Detect which cell encompasses the target text, then output its (X, Y) center coordinate. 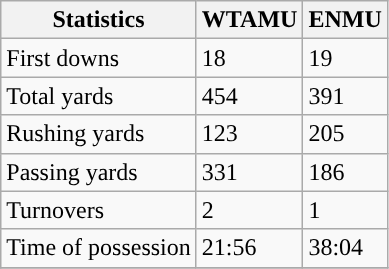
18 (250, 58)
ENMU (345, 20)
19 (345, 58)
2 (250, 210)
331 (250, 172)
123 (250, 134)
Passing yards (99, 172)
Rushing yards (99, 134)
391 (345, 96)
First downs (99, 58)
Turnovers (99, 210)
1 (345, 210)
38:04 (345, 248)
205 (345, 134)
186 (345, 172)
WTAMU (250, 20)
454 (250, 96)
21:56 (250, 248)
Total yards (99, 96)
Time of possession (99, 248)
Statistics (99, 20)
